Pinpoint the cell where the given text exists, returning its [X, Y] midpoint coordinate. 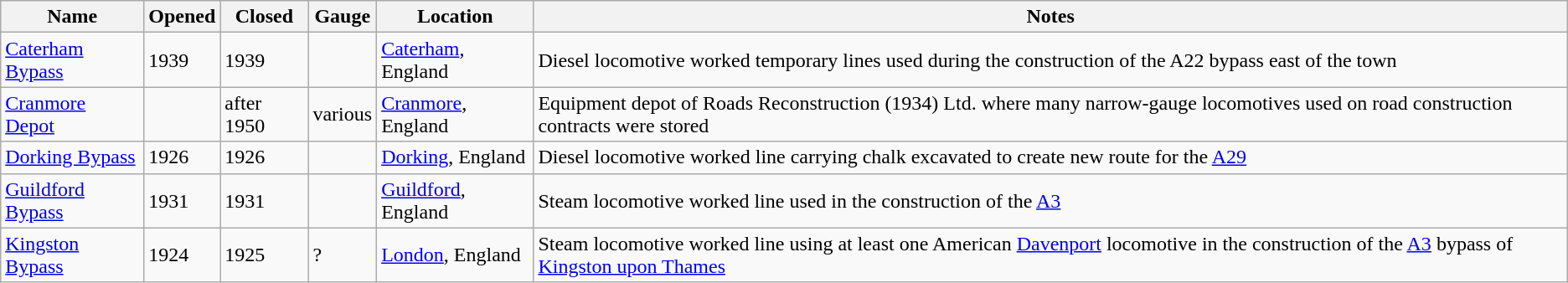
Cranmore Depot [72, 114]
1925 [265, 255]
Location [456, 17]
Opened [183, 17]
Cranmore, England [456, 114]
Notes [1050, 17]
Gauge [343, 17]
Kingston Bypass [72, 255]
Diesel locomotive worked temporary lines used during the construction of the A22 bypass east of the town [1050, 60]
? [343, 255]
various [343, 114]
London, England [456, 255]
Name [72, 17]
Diesel locomotive worked line carrying chalk excavated to create new route for the A29 [1050, 157]
Closed [265, 17]
Caterham Bypass [72, 60]
1924 [183, 255]
Guildford Bypass [72, 201]
after 1950 [265, 114]
Dorking Bypass [72, 157]
Equipment depot of Roads Reconstruction (1934) Ltd. where many narrow-gauge locomotives used on road construction contracts were stored [1050, 114]
Steam locomotive worked line using at least one American Davenport locomotive in the construction of the A3 bypass of Kingston upon Thames [1050, 255]
Dorking, England [456, 157]
Guildford, England [456, 201]
Steam locomotive worked line used in the construction of the A3 [1050, 201]
Caterham, England [456, 60]
